Provide the [X, Y] coordinate of the cell's center where the given text is located.  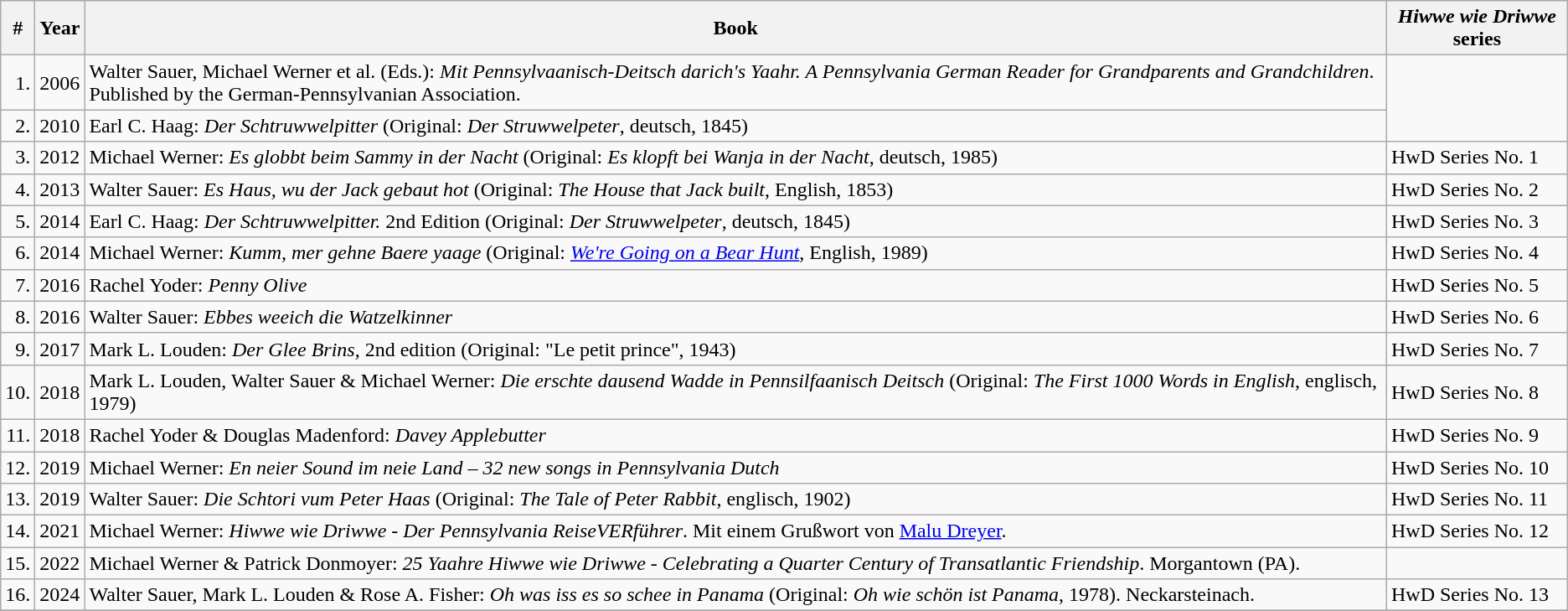
Michael Werner & Patrick Donmoyer: 25 Yaahre Hiwwe wie Driwwe - Celebrating a Quarter Century of Transatlantic Friendship. Morgantown (PA). [735, 563]
5. [18, 221]
Michael Werner: Kumm, mer gehne Baere yaage (Original: We're Going on a Bear Hunt, English, 1989) [735, 253]
HwD Series No. 12 [1477, 531]
11. [18, 435]
10. [18, 392]
Michael Werner: En neier Sound im neie Land – 32 new songs in Pennsylvania Dutch [735, 467]
Michael Werner: Hiwwe wie Driwwe - Der Pennsylvania ReiseVERführer. Mit einem Grußwort von Malu Dreyer. [735, 531]
Walter Sauer, Mark L. Louden & Rose A. Fisher: Oh was iss es so schee in Panama (Original: Oh wie schön ist Panama, 1978). Neckarsteinach. [735, 595]
14. [18, 531]
2013 [60, 189]
9. [18, 349]
Walter Sauer: Ebbes weeich die Watzelkinner [735, 317]
8. [18, 317]
2024 [60, 595]
HwD Series No. 13 [1477, 595]
7. [18, 285]
HwD Series No. 7 [1477, 349]
Rachel Yoder & Douglas Madenford: Davey Applebutter [735, 435]
HwD Series No. 1 [1477, 158]
4. [18, 189]
HwD Series No. 8 [1477, 392]
Year [60, 28]
Hiwwe wie Driwwe series [1477, 28]
2. [18, 126]
Michael Werner: Es globbt beim Sammy in der Nacht (Original: Es klopft bei Wanja in der Nacht, deutsch, 1985) [735, 158]
6. [18, 253]
2022 [60, 563]
Mark L. Louden: Der Glee Brins, 2nd edition (Original: "Le petit prince", 1943) [735, 349]
Rachel Yoder: Penny Olive [735, 285]
HwD Series No. 6 [1477, 317]
HwD Series No. 11 [1477, 500]
Book [735, 28]
13. [18, 500]
2006 [60, 82]
2010 [60, 126]
Walter Sauer: Die Schtori vum Peter Haas (Original: The Tale of Peter Rabbit, englisch, 1902) [735, 500]
HwD Series No. 5 [1477, 285]
2017 [60, 349]
12. [18, 467]
15. [18, 563]
2021 [60, 531]
3. [18, 158]
HwD Series No. 9 [1477, 435]
1. [18, 82]
16. [18, 595]
HwD Series No. 4 [1477, 253]
# [18, 28]
HwD Series No. 3 [1477, 221]
HwD Series No. 2 [1477, 189]
HwD Series No. 10 [1477, 467]
Earl C. Haag: Der Schtruwwelpitter (Original: Der Struwwelpeter, deutsch, 1845) [735, 126]
Earl C. Haag: Der Schtruwwelpitter. 2nd Edition (Original: Der Struwwelpeter, deutsch, 1845) [735, 221]
Walter Sauer: Es Haus, wu der Jack gebaut hot (Original: The House that Jack built, English, 1853) [735, 189]
2012 [60, 158]
